Extract the [X, Y] coordinate from the center of the cell holding the provided text.  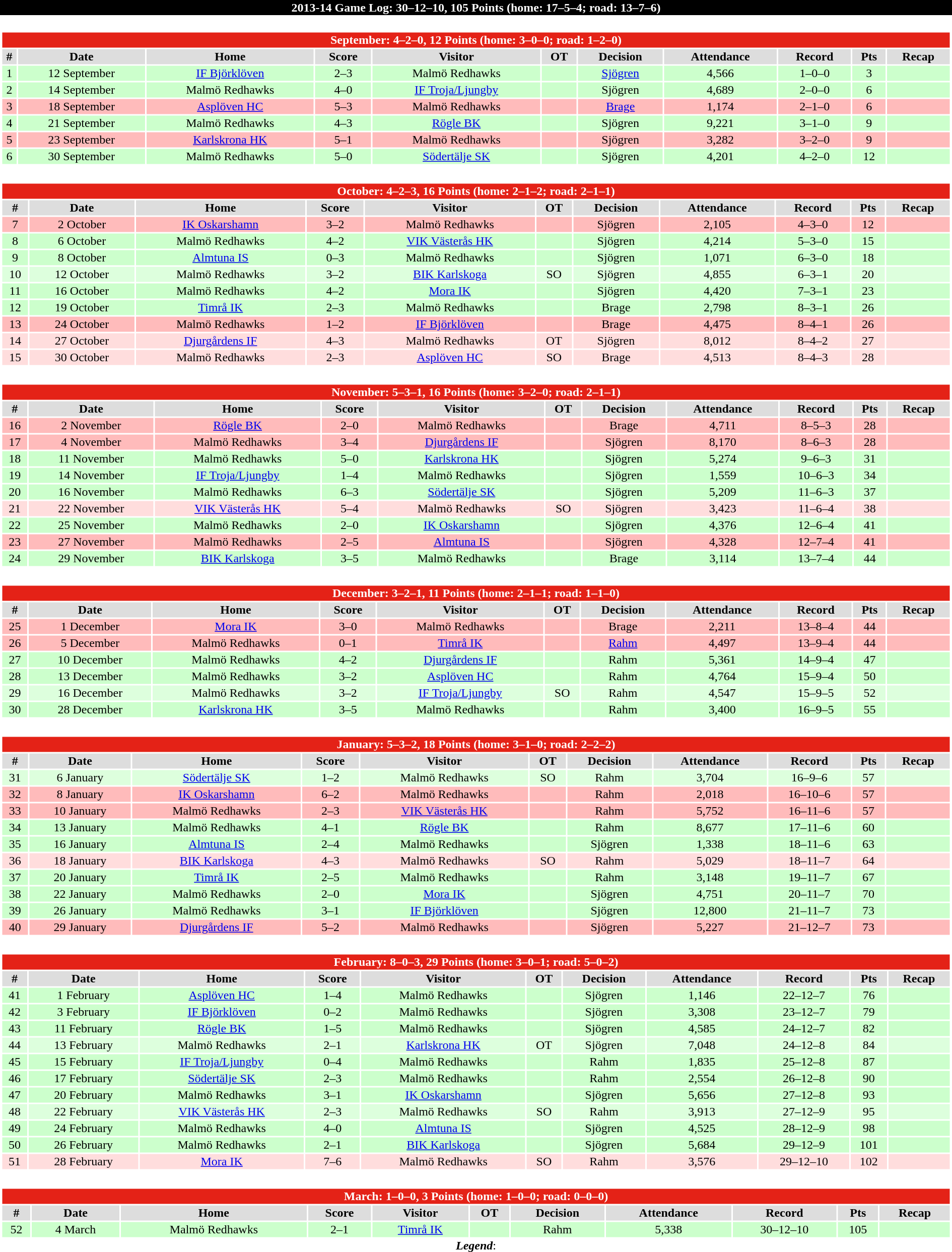
28 February [84, 1161]
16 November [91, 492]
16 October [82, 291]
5,684 [702, 1145]
25 November [91, 525]
1,174 [720, 106]
20–11–7 [809, 894]
October: 4–2–3, 16 Points (home: 2–1–2; road: 2–1–1) [475, 191]
70 [868, 894]
8,677 [710, 828]
2 [9, 90]
3,423 [723, 508]
16–11–6 [809, 811]
8–5–3 [816, 426]
16 [15, 426]
51 [14, 1161]
6 January [80, 777]
27–12–9 [804, 1112]
17 February [84, 1079]
13–7–4 [816, 559]
48 [14, 1112]
13–8–4 [816, 626]
1 December [90, 626]
16 January [80, 844]
15 February [84, 1062]
45 [14, 1062]
27 October [82, 341]
1,338 [710, 844]
0–4 [332, 1062]
12 October [82, 275]
5–4 [350, 508]
13 February [84, 1045]
10–6–3 [816, 475]
8 January [80, 795]
4,711 [723, 426]
14 November [91, 475]
24 October [82, 324]
21–11–7 [809, 910]
29 [15, 693]
27–12–8 [804, 1095]
4–2–0 [815, 157]
15–9–5 [816, 693]
1,835 [702, 1062]
33 [15, 811]
9–6–3 [816, 459]
26 February [84, 1145]
3–4 [350, 442]
0–1 [349, 643]
10 December [90, 660]
11–6–4 [816, 508]
14 [15, 341]
7–3–1 [813, 291]
4 November [91, 442]
1,071 [717, 257]
4,214 [717, 241]
4–3–0 [813, 224]
4,513 [717, 357]
64 [868, 861]
8 [15, 241]
84 [868, 1045]
8–4–1 [813, 324]
22–12–7 [804, 995]
23 September [81, 140]
2–0–0 [815, 90]
39 [15, 910]
101 [868, 1145]
60 [868, 828]
30–12–10 [785, 1230]
2–4 [330, 844]
13 [15, 324]
93 [868, 1095]
8–4–2 [813, 341]
3,114 [723, 559]
5,752 [710, 811]
24–12–7 [804, 1028]
20 February [84, 1095]
102 [868, 1161]
12,800 [710, 910]
19 October [82, 308]
21–12–7 [809, 928]
22 [15, 525]
22 January [80, 894]
4,201 [720, 157]
24 February [84, 1128]
2,554 [702, 1079]
March: 1–0–0, 3 Points (home: 1–0–0; road: 0–0–0) [475, 1197]
42 [14, 1012]
18 January [80, 861]
4,376 [723, 525]
32 [15, 795]
18–11–7 [809, 861]
98 [868, 1128]
4 March [76, 1230]
29–12–10 [804, 1161]
26–12–8 [804, 1079]
16–10–6 [809, 795]
2,211 [722, 626]
18 September [81, 106]
90 [868, 1079]
30 September [81, 157]
4,566 [720, 73]
6–3 [350, 492]
49 [14, 1128]
5 [9, 140]
4,420 [717, 291]
2 October [82, 224]
17–11–6 [809, 828]
4,328 [723, 542]
6 October [82, 241]
8–6–3 [816, 442]
8–3–1 [813, 308]
3,282 [720, 140]
22 November [91, 508]
12–7–4 [816, 542]
5–3–0 [813, 241]
3–1–0 [815, 123]
7–6 [332, 1161]
5,209 [723, 492]
4–1 [330, 828]
3 February [84, 1012]
19–11–7 [809, 877]
4,585 [702, 1028]
January: 5–3–2, 18 Points (home: 3–1–0; road: 2–2–2) [475, 744]
8,170 [723, 442]
7 [15, 224]
79 [868, 1012]
6–2 [330, 795]
25 [15, 626]
4,525 [702, 1128]
1 [9, 73]
4,497 [722, 643]
9,221 [720, 123]
95 [868, 1112]
11 November [91, 459]
29 January [80, 928]
36 [15, 861]
5–1 [344, 140]
46 [14, 1079]
76 [868, 995]
67 [868, 877]
11–6–3 [816, 492]
27 November [91, 542]
24 [15, 559]
0–3 [335, 257]
3,308 [702, 1012]
5,361 [722, 660]
2,798 [717, 308]
3–2–0 [815, 140]
5,274 [723, 459]
13 January [80, 828]
16 December [90, 693]
3,400 [722, 710]
1–5 [332, 1028]
17 [15, 442]
29–12–9 [804, 1145]
6–3–0 [813, 257]
7,048 [702, 1045]
40 [15, 928]
8 October [82, 257]
5,338 [669, 1230]
12 September [81, 73]
4,475 [717, 324]
1 February [84, 995]
6–3–1 [813, 275]
11 [15, 291]
5,656 [702, 1095]
8,012 [717, 341]
29 November [91, 559]
4,689 [720, 90]
4,764 [722, 677]
15–9–4 [816, 677]
5–2 [330, 928]
1,146 [702, 995]
24–12–8 [804, 1045]
2 November [91, 426]
23–12–7 [804, 1012]
26 January [80, 910]
0–2 [332, 1012]
2,105 [717, 224]
3,913 [702, 1112]
12–6–4 [816, 525]
10 [15, 275]
5,029 [710, 861]
25–12–8 [804, 1062]
13 December [90, 677]
2,018 [710, 795]
4,751 [710, 894]
82 [868, 1028]
28–12–9 [804, 1128]
35 [15, 844]
87 [868, 1062]
1–0–0 [815, 73]
19 [15, 475]
13–9–4 [816, 643]
43 [14, 1028]
16–9–6 [809, 777]
5 December [90, 643]
4,547 [722, 693]
December: 3–2–1, 11 Points (home: 2–1–1; road: 1–1–0) [475, 593]
1,559 [723, 475]
5,227 [710, 928]
22 February [84, 1112]
10 January [80, 811]
30 October [82, 357]
8–4–3 [813, 357]
14–9–4 [816, 660]
3,704 [710, 777]
21 [15, 508]
3,576 [702, 1161]
30 [15, 710]
105 [858, 1230]
11 February [84, 1028]
14 September [81, 90]
3–0 [349, 626]
3,148 [710, 877]
February: 8–0–3, 29 Points (home: 3–0–1; road: 5–0–2) [475, 962]
September: 4–2–0, 12 Points (home: 3–0–0; road: 1–2–0) [475, 40]
20 January [80, 877]
2013-14 Game Log: 30–12–10, 105 Points (home: 17–5–4; road: 13–7–6) [476, 8]
63 [868, 844]
November: 5–3–1, 16 Points (home: 3–2–0; road: 2–1–1) [475, 392]
55 [869, 710]
28 December [90, 710]
21 September [81, 123]
4 [9, 123]
2–1–0 [815, 106]
5–3 [344, 106]
4,855 [717, 275]
16–9–5 [816, 710]
18–11–6 [809, 844]
